Detect which cell encompasses the target text, then output its [X, Y] center coordinate. 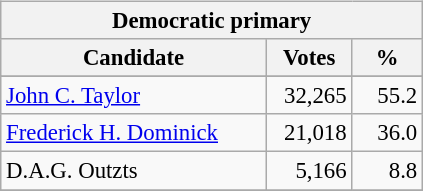
Democratic primary [212, 21]
Frederick H. Dominick [134, 133]
36.0 [388, 133]
Candidate [134, 58]
8.8 [388, 171]
5,166 [309, 171]
Votes [309, 58]
% [388, 58]
John C. Taylor [134, 96]
55.2 [388, 96]
D.A.G. Outzts [134, 171]
21,018 [309, 133]
32,265 [309, 96]
